Find where the given text appears and provide that cell's center as (X, Y) coordinate. 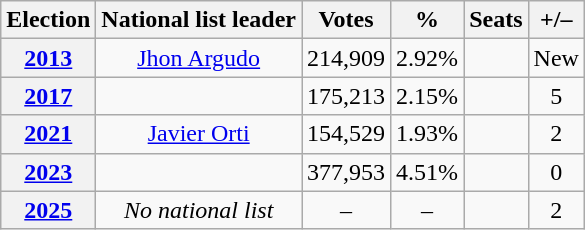
2.15% (428, 96)
2017 (48, 96)
Seats (496, 20)
2013 (48, 58)
1.93% (428, 134)
2025 (48, 210)
0 (556, 172)
4.51% (428, 172)
National list leader (199, 20)
% (428, 20)
+/– (556, 20)
Javier Orti (199, 134)
2021 (48, 134)
214,909 (346, 58)
2023 (48, 172)
175,213 (346, 96)
Jhon Argudo (199, 58)
No national list (199, 210)
2.92% (428, 58)
Votes (346, 20)
Election (48, 20)
377,953 (346, 172)
154,529 (346, 134)
New (556, 58)
5 (556, 96)
